Identify which cell holds the provided text, then report its [x, y] central coordinate. 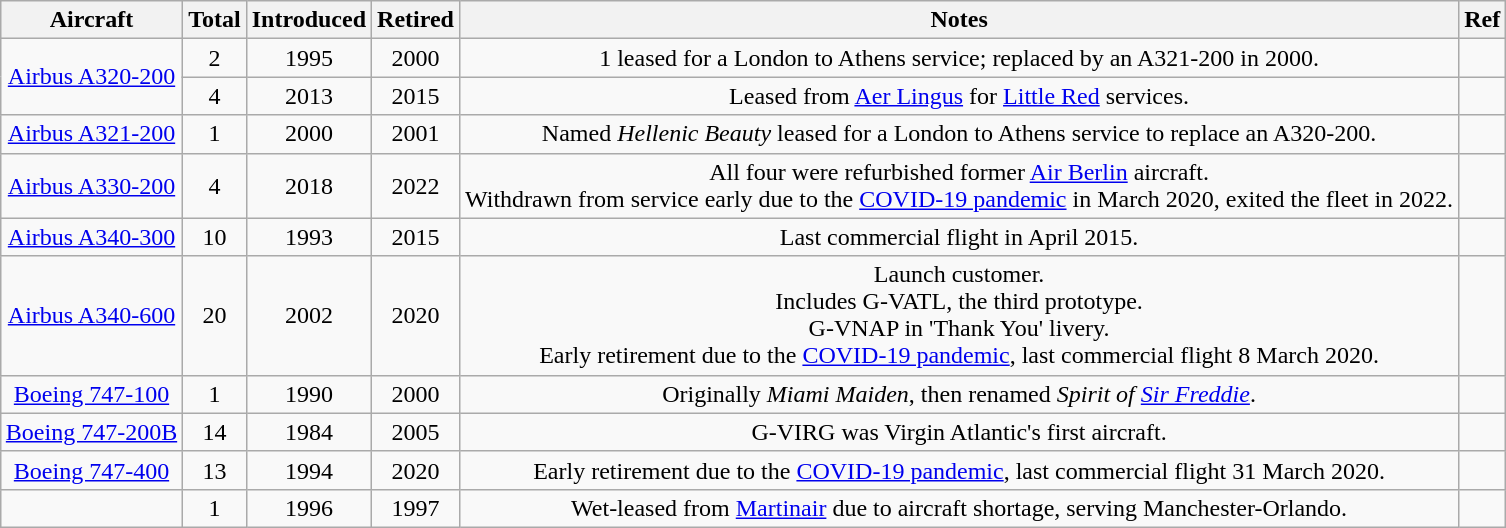
2018 [308, 186]
2005 [416, 432]
Airbus A340-600 [91, 316]
Introduced [308, 20]
Total [215, 20]
10 [215, 237]
2001 [416, 134]
1990 [308, 394]
20 [215, 316]
Retired [416, 20]
G-VIRG was Virgin Atlantic's first aircraft. [958, 432]
Airbus A330-200 [91, 186]
1994 [308, 470]
1995 [308, 58]
Airbus A320-200 [91, 77]
Early retirement due to the COVID-19 pandemic, last commercial flight 31 March 2020. [958, 470]
14 [215, 432]
Notes [958, 20]
Leased from Aer Lingus for Little Red services. [958, 96]
Boeing 747-400 [91, 470]
Boeing 747-100 [91, 394]
13 [215, 470]
Last commercial flight in April 2015. [958, 237]
1984 [308, 432]
1996 [308, 508]
2 [215, 58]
Ref [1482, 20]
1997 [416, 508]
1 leased for a London to Athens service; replaced by an A321-200 in 2000. [958, 58]
Aircraft [91, 20]
Named Hellenic Beauty leased for a London to Athens service to replace an A320-200. [958, 134]
2022 [416, 186]
Boeing 747-200B [91, 432]
2013 [308, 96]
Airbus A340-300 [91, 237]
Wet-leased from Martinair due to aircraft shortage, serving Manchester-Orlando. [958, 508]
Originally Miami Maiden, then renamed Spirit of Sir Freddie. [958, 394]
2002 [308, 316]
Airbus A321-200 [91, 134]
1993 [308, 237]
